Output the (X, Y) coordinate of the center of the cell containing the given text.  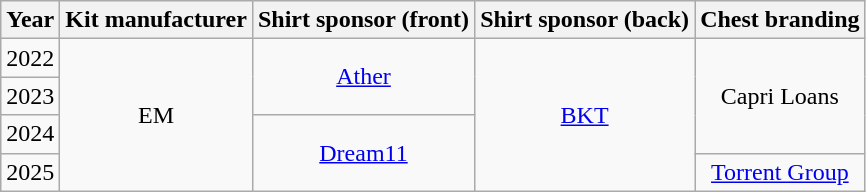
Dream11 (363, 153)
EM (156, 115)
Kit manufacturer (156, 20)
BKT (585, 115)
Shirt sponsor (back) (585, 20)
2023 (30, 96)
Year (30, 20)
Shirt sponsor (front) (363, 20)
2022 (30, 58)
Ather (363, 77)
Torrent Group (780, 172)
Chest branding (780, 20)
2025 (30, 172)
2024 (30, 134)
Capri Loans (780, 96)
